Output the (x, y) coordinate of the center of the cell containing the given text.  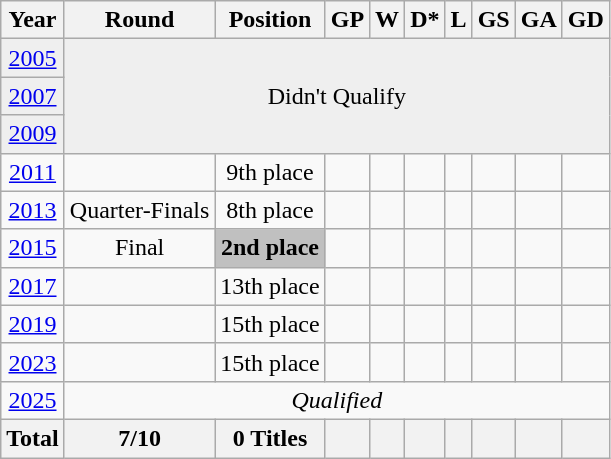
9th place (270, 172)
2025 (33, 400)
2011 (33, 172)
2017 (33, 286)
2013 (33, 210)
Quarter-Finals (140, 210)
2015 (33, 248)
GP (347, 20)
W (388, 20)
Total (33, 438)
2nd place (270, 248)
2005 (33, 58)
GA (538, 20)
0 Titles (270, 438)
2023 (33, 362)
L (458, 20)
8th place (270, 210)
Final (140, 248)
2019 (33, 324)
13th place (270, 286)
7/10 (140, 438)
Year (33, 20)
2007 (33, 96)
Qualified (336, 400)
Didn't Qualify (336, 96)
GS (494, 20)
2009 (33, 134)
GD (586, 20)
Round (140, 20)
Position (270, 20)
D* (425, 20)
